For the text-containing cell, return its midpoint in (X, Y) coordinate format. 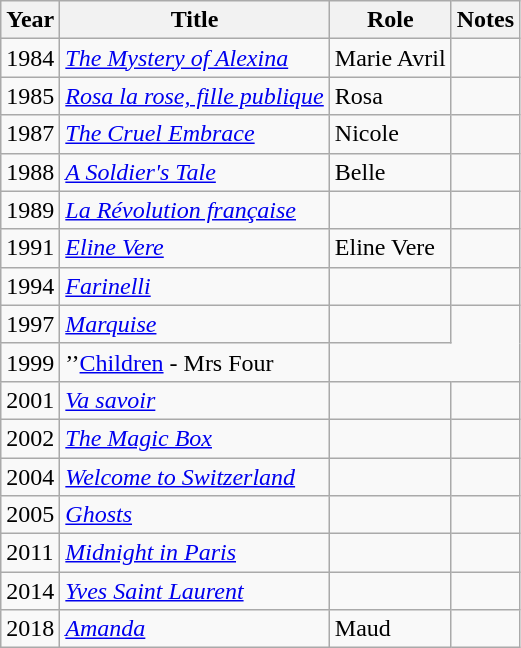
2011 (30, 553)
Maud (390, 629)
Role (390, 20)
Title (194, 20)
2002 (30, 438)
1999 (30, 362)
1988 (30, 172)
The Mystery of Alexina (194, 58)
Yves Saint Laurent (194, 591)
Belle (390, 172)
’’Children - Mrs Four (194, 362)
A Soldier's Tale (194, 172)
Amanda (194, 629)
1987 (30, 134)
1991 (30, 248)
Year (30, 20)
Marquise (194, 324)
Ghosts (194, 515)
The Magic Box (194, 438)
2005 (30, 515)
Farinelli (194, 286)
1984 (30, 58)
Midnight in Paris (194, 553)
Marie Avril (390, 58)
La Révolution française (194, 210)
Notes (485, 20)
1989 (30, 210)
1994 (30, 286)
Nicole (390, 134)
1985 (30, 96)
2001 (30, 400)
2004 (30, 477)
Welcome to Switzerland (194, 477)
Va savoir (194, 400)
Rosa la rose, fille publique (194, 96)
The Cruel Embrace (194, 134)
1997 (30, 324)
Rosa (390, 96)
2014 (30, 591)
2018 (30, 629)
